For the text-containing cell, return its midpoint in (X, Y) coordinate format. 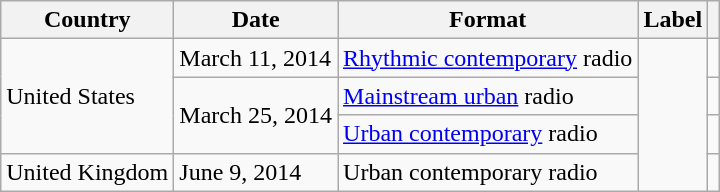
Mainstream urban radio (488, 96)
March 11, 2014 (256, 58)
United Kingdom (88, 172)
June 9, 2014 (256, 172)
Format (488, 20)
United States (88, 96)
Country (88, 20)
Date (256, 20)
Label (673, 20)
March 25, 2014 (256, 115)
Rhythmic contemporary radio (488, 58)
